From the cell containing the given text, extract its center point as (X, Y) coordinate. 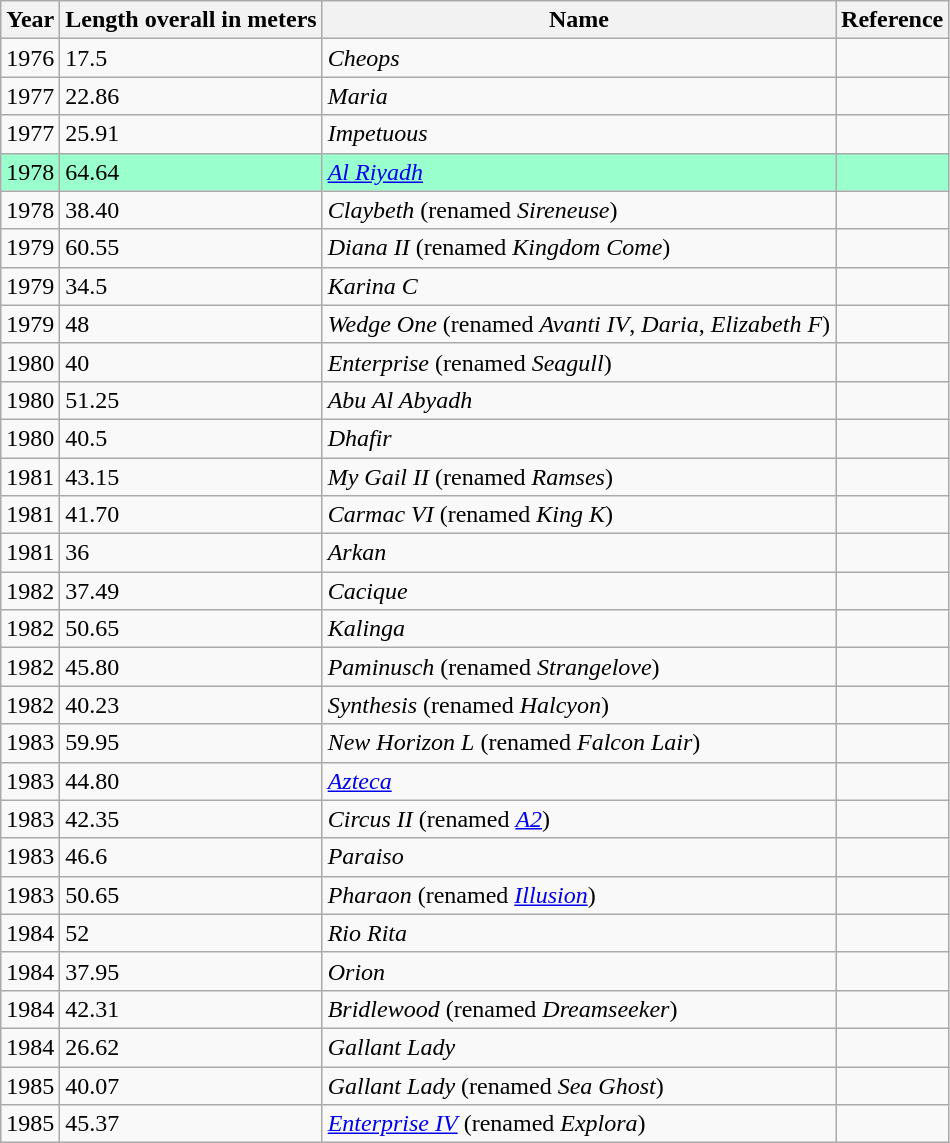
Gallant Lady (578, 1047)
42.35 (191, 819)
Synthesis (renamed Halcyon) (578, 705)
Bridlewood (renamed Dreamseeker) (578, 1009)
59.95 (191, 743)
Reference (892, 20)
40.07 (191, 1085)
37.49 (191, 591)
Azteca (578, 781)
64.64 (191, 172)
Orion (578, 971)
Rio Rita (578, 933)
Kalinga (578, 629)
Wedge One (renamed Avanti IV, Daria, Elizabeth F) (578, 324)
Paminusch (renamed Strangelove) (578, 667)
My Gail II (renamed Ramses) (578, 477)
Enterprise (renamed Seagull) (578, 362)
Cheops (578, 58)
34.5 (191, 286)
46.6 (191, 857)
45.80 (191, 667)
25.91 (191, 134)
Al Riyadh (578, 172)
Paraiso (578, 857)
44.80 (191, 781)
Dhafir (578, 438)
37.95 (191, 971)
41.70 (191, 515)
New Horizon L (renamed Falcon Lair) (578, 743)
Year (30, 20)
43.15 (191, 477)
Carmac VI (renamed King K) (578, 515)
60.55 (191, 248)
51.25 (191, 400)
52 (191, 933)
Karina C (578, 286)
40.23 (191, 705)
38.40 (191, 210)
40 (191, 362)
Name (578, 20)
Claybeth (renamed Sireneuse) (578, 210)
17.5 (191, 58)
22.86 (191, 96)
42.31 (191, 1009)
Diana II (renamed Kingdom Come) (578, 248)
Abu Al Abyadh (578, 400)
Gallant Lady (renamed Sea Ghost) (578, 1085)
Circus II (renamed A2) (578, 819)
Arkan (578, 553)
40.5 (191, 438)
1976 (30, 58)
36 (191, 553)
Pharaon (renamed Illusion) (578, 895)
Impetuous (578, 134)
26.62 (191, 1047)
Length overall in meters (191, 20)
Enterprise IV (renamed Explora) (578, 1124)
Maria (578, 96)
Cacique (578, 591)
45.37 (191, 1124)
48 (191, 324)
